Determine the [x, y] coordinate at the center of the cell enclosing the given text.  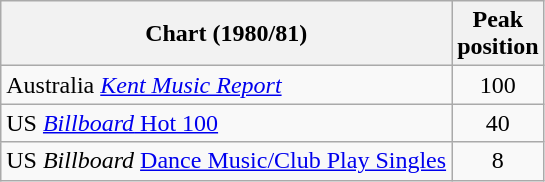
US Billboard Dance Music/Club Play Singles [226, 161]
8 [498, 161]
100 [498, 85]
Australia Kent Music Report [226, 85]
Chart (1980/81) [226, 34]
US Billboard Hot 100 [226, 123]
Peakposition [498, 34]
40 [498, 123]
